From the cell containing the given text, extract its center point as [X, Y] coordinate. 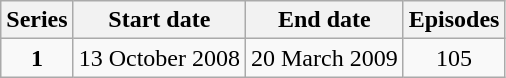
20 March 2009 [324, 58]
105 [454, 58]
1 [37, 58]
Start date [159, 20]
End date [324, 20]
Series [37, 20]
Episodes [454, 20]
13 October 2008 [159, 58]
